Return (X, Y) of the center of cell containing provided text 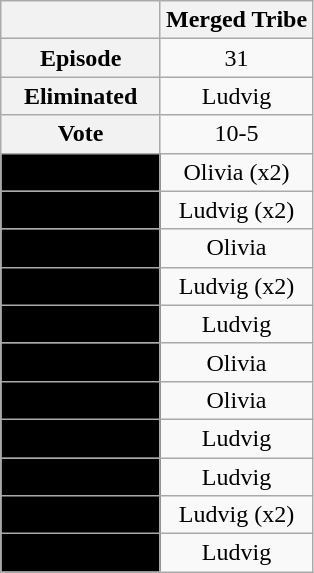
Episode (81, 58)
Annica (81, 210)
William (81, 515)
10-5 (236, 134)
Dennis (81, 286)
Eliminated (81, 96)
Merged Tribe (236, 20)
Andreas (81, 172)
Olivia (x2) (236, 172)
31 (236, 58)
Joanna (81, 324)
Blood Revenge (81, 553)
Johanna (81, 362)
Rickard (81, 477)
Vote (81, 134)
Annki (81, 248)
